Return (x, y) of the center of cell containing provided text 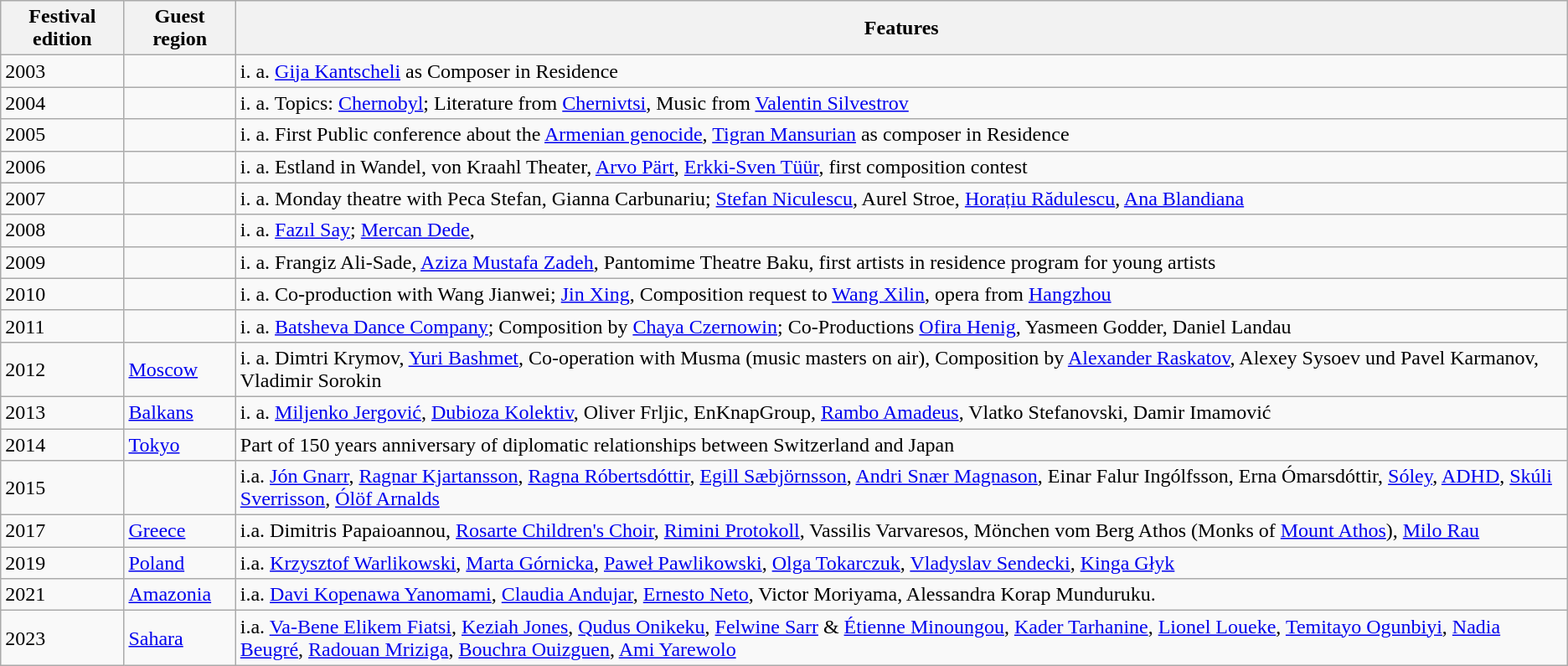
Guest region (179, 28)
2009 (62, 262)
2003 (62, 71)
i. a. Frangiz Ali-Sade, Aziza Mustafa Zadeh, Pantomime Theatre Baku, first artists in residence program for young artists (901, 262)
2012 (62, 369)
Poland (179, 563)
i. a. Miljenko Jergović, Dubioza Kolektiv, Oliver Frljic, EnKnapGroup, Rambo Amadeus, Vlatko Stefanovski, Damir Imamović (901, 412)
2008 (62, 230)
i. a. Topics: Chernobyl; Literature from Chernivtsi, Music from Valentin Silvestrov (901, 103)
Part of 150 years anniversary of diplomatic relationships between Switzerland and Japan (901, 445)
2014 (62, 445)
i. a. Estland in Wandel, von Kraahl Theater, Arvo Pärt, Erkki-Sven Tüür, first composition contest (901, 167)
2007 (62, 199)
2015 (62, 488)
i. a. Fazıl Say; Mercan Dede, (901, 230)
Greece (179, 531)
2017 (62, 531)
i.a. Krzysztof Warlikowski, Marta Górnicka, Paweł Pawlikowski, Olga Tokarczuk, Vladyslav Sendecki, Kinga Głyk (901, 563)
i.a. Davi Kopenawa Yanomami, Claudia Andujar, Ernesto Neto, Victor Moriyama, Alessandra Korap Munduruku. (901, 595)
2021 (62, 595)
Balkans (179, 412)
i. a. Co-production with Wang Jianwei; Jin Xing, Composition request to Wang Xilin, opera from Hangzhou (901, 294)
Amazonia (179, 595)
2005 (62, 135)
2006 (62, 167)
Moscow (179, 369)
2023 (62, 638)
i. a. Batsheva Dance Company; Composition by Chaya Czernowin; Co-Productions Ofira Henig, Yasmeen Godder, Daniel Landau (901, 326)
i. a. Monday theatre with Peca Stefan, Gianna Carbunariu; Stefan Niculescu, Aurel Stroe, Horațiu Rădulescu, Ana Blandiana (901, 199)
Sahara (179, 638)
2010 (62, 294)
2011 (62, 326)
i. a. Gija Kantscheli as Composer in Residence (901, 71)
Festival edition (62, 28)
i.a. Dimitris Papaioannou, Rosarte Children's Choir, Rimini Protokoll, Vassilis Varvaresos, Mönchen vom Berg Athos (Monks of Mount Athos), Milo Rau (901, 531)
Features (901, 28)
2013 (62, 412)
2004 (62, 103)
i. a. First Public conference about the Armenian genocide, Tigran Mansurian as composer in Residence (901, 135)
2019 (62, 563)
Tokyo (179, 445)
